Pinpoint the cell where the given text exists, returning its (X, Y) midpoint coordinate. 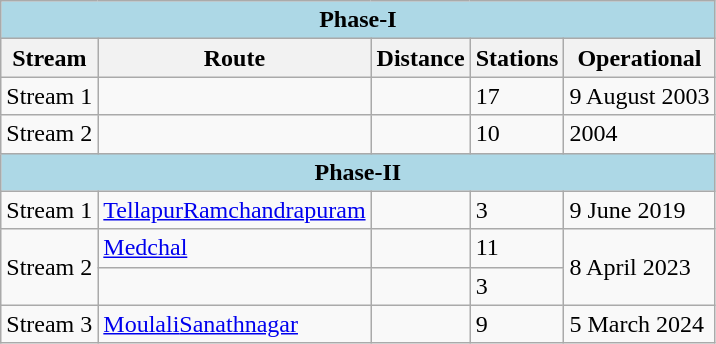
17 (517, 96)
9 June 2019 (640, 210)
8 April 2023 (640, 267)
Phase-II (358, 172)
9 (517, 324)
Operational (640, 58)
Phase-I (358, 20)
Stream (50, 58)
5 March 2024 (640, 324)
Stream 3 (50, 324)
Route (234, 58)
MoulaliSanathnagar (234, 324)
Stations (517, 58)
10 (517, 134)
Distance (420, 58)
9 August 2003 (640, 96)
2004 (640, 134)
TellapurRamchandrapuram (234, 210)
Medchal (234, 248)
11 (517, 248)
